From the cell containing the given text, extract its center point as (x, y) coordinate. 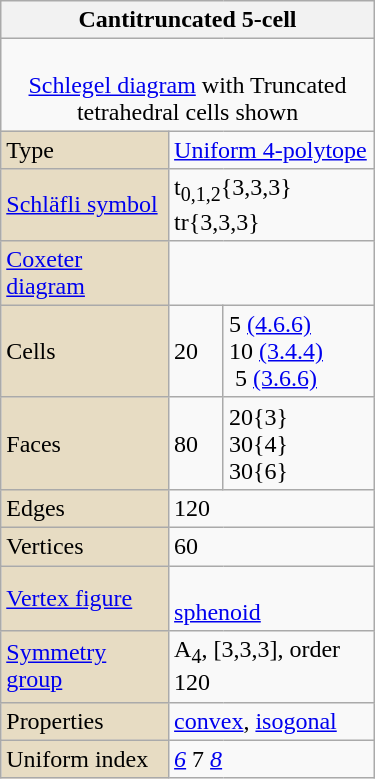
Vertices (85, 547)
120 (272, 508)
Cantitruncated 5-cell (188, 20)
Vertex figure (85, 598)
Uniform index (85, 759)
Type (85, 150)
Uniform 4-polytope (272, 150)
Schlegel diagram with Truncated tetrahedral cells shown (188, 85)
20{3}30{4}30{6} (298, 443)
Properties (85, 721)
t0,1,2{3,3,3}tr{3,3,3} (272, 204)
Cells (85, 351)
Edges (85, 508)
sphenoid (272, 598)
Schläfli symbol (85, 204)
80 (196, 443)
60 (272, 547)
5 (4.6.6)10 (3.4.4) 5 (3.6.6) (298, 351)
Symmetry group (85, 666)
A4, [3,3,3], order 120 (272, 666)
convex, isogonal (272, 721)
6 7 8 (272, 759)
20 (196, 351)
Coxeter diagram (85, 272)
Faces (85, 443)
